From the cell containing the given text, extract its center point as [x, y] coordinate. 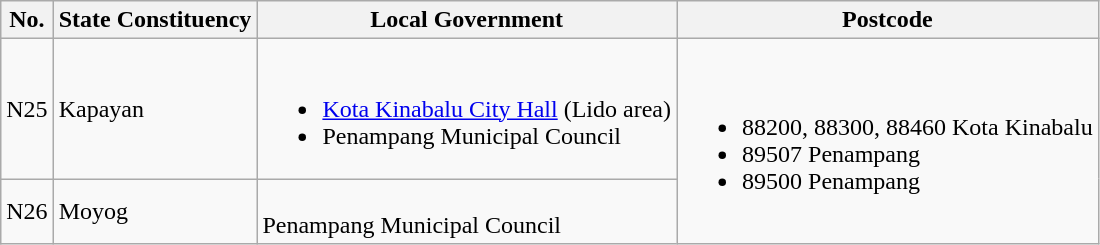
N26 [27, 212]
Postcode [887, 20]
Moyog [155, 212]
N25 [27, 109]
Kota Kinabalu City Hall (Lido area)Penampang Municipal Council [467, 109]
No. [27, 20]
State Constituency [155, 20]
Kapayan [155, 109]
Penampang Municipal Council [467, 212]
Local Government [467, 20]
88200, 88300, 88460 Kota Kinabalu89507 Penampang89500 Penampang [887, 142]
